Return the (x, y) coordinate for the center point of the cell that contains the specified text.  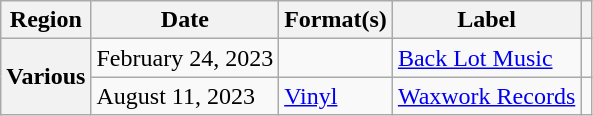
Date (185, 20)
August 11, 2023 (185, 96)
February 24, 2023 (185, 58)
Label (486, 20)
Waxwork Records (486, 96)
Vinyl (336, 96)
Back Lot Music (486, 58)
Region (46, 20)
Format(s) (336, 20)
Various (46, 77)
